Output the (X, Y) coordinate of the center of the cell containing the given text.  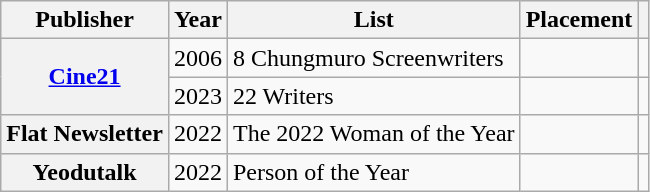
22 Writers (374, 96)
Cine21 (85, 77)
Publisher (85, 20)
2006 (198, 58)
List (374, 20)
Placement (579, 20)
Flat Newsletter (85, 134)
Person of the Year (374, 172)
Year (198, 20)
Yeodutalk (85, 172)
2023 (198, 96)
8 Chungmuro Screenwriters (374, 58)
The 2022 Woman of the Year (374, 134)
